Locate the cell with the specified text and output its (X, Y) center coordinate. 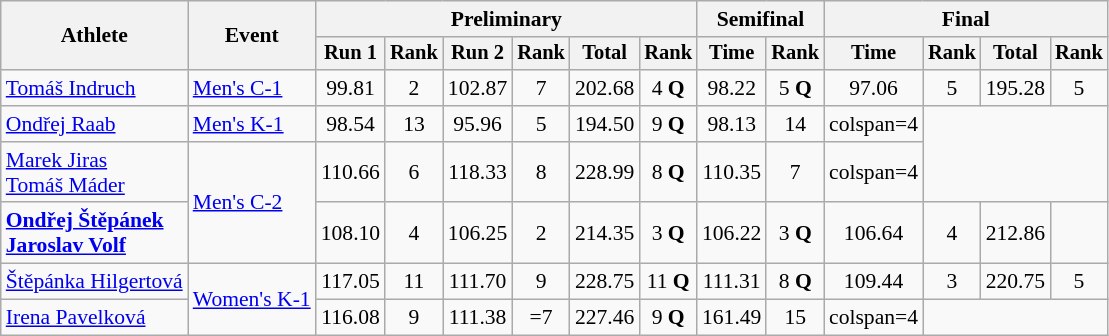
106.64 (874, 234)
Run 2 (478, 54)
228.99 (604, 172)
8 (541, 172)
Men's C-1 (252, 88)
106.25 (478, 234)
Ondřej Raab (94, 124)
98.54 (350, 124)
3 (952, 282)
97.06 (874, 88)
110.66 (350, 172)
109.44 (874, 282)
=7 (541, 318)
11 Q (668, 282)
214.35 (604, 234)
117.05 (350, 282)
Women's K-1 (252, 300)
95.96 (478, 124)
5 Q (795, 88)
228.75 (604, 282)
111.38 (478, 318)
Ondřej ŠtěpánekJaroslav Volf (94, 234)
Athlete (94, 36)
Run 1 (350, 54)
98.13 (732, 124)
99.81 (350, 88)
Men's C-2 (252, 203)
110.35 (732, 172)
212.86 (1016, 234)
Event (252, 36)
Irena Pavelková (94, 318)
161.49 (732, 318)
Semifinal (760, 19)
194.50 (604, 124)
Tomáš Indruch (94, 88)
102.87 (478, 88)
6 (414, 172)
227.46 (604, 318)
Štěpánka Hilgertová (94, 282)
98.22 (732, 88)
202.68 (604, 88)
111.70 (478, 282)
118.33 (478, 172)
195.28 (1016, 88)
Men's K-1 (252, 124)
15 (795, 318)
11 (414, 282)
Preliminary (506, 19)
106.22 (732, 234)
4 Q (668, 88)
111.31 (732, 282)
Marek JirasTomáš Máder (94, 172)
14 (795, 124)
220.75 (1016, 282)
108.10 (350, 234)
Final (966, 19)
116.08 (350, 318)
13 (414, 124)
